From the cell containing the given text, extract its center point as [x, y] coordinate. 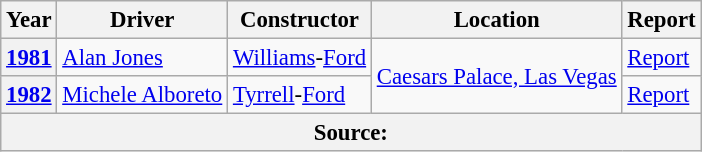
Source: [351, 133]
1982 [29, 95]
1981 [29, 58]
Constructor [300, 20]
Driver [142, 20]
Williams-Ford [300, 58]
Alan Jones [142, 58]
Tyrrell-Ford [300, 95]
Location [496, 20]
Michele Alboreto [142, 95]
Caesars Palace, Las Vegas [496, 76]
Year [29, 20]
